Return (x, y) of the center of cell containing provided text 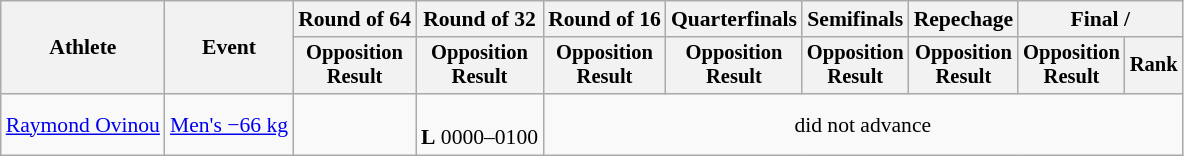
Semifinals (856, 19)
Rank (1154, 66)
Raymond Ovinou (83, 124)
Round of 64 (354, 19)
Event (229, 48)
Quarterfinals (734, 19)
Repechage (964, 19)
Round of 32 (480, 19)
Round of 16 (604, 19)
L 0000–0100 (480, 124)
Final / (1100, 19)
Men's −66 kg (229, 124)
Athlete (83, 48)
did not advance (862, 124)
